Provide the (X, Y) coordinate of the cell's center where the given text is located.  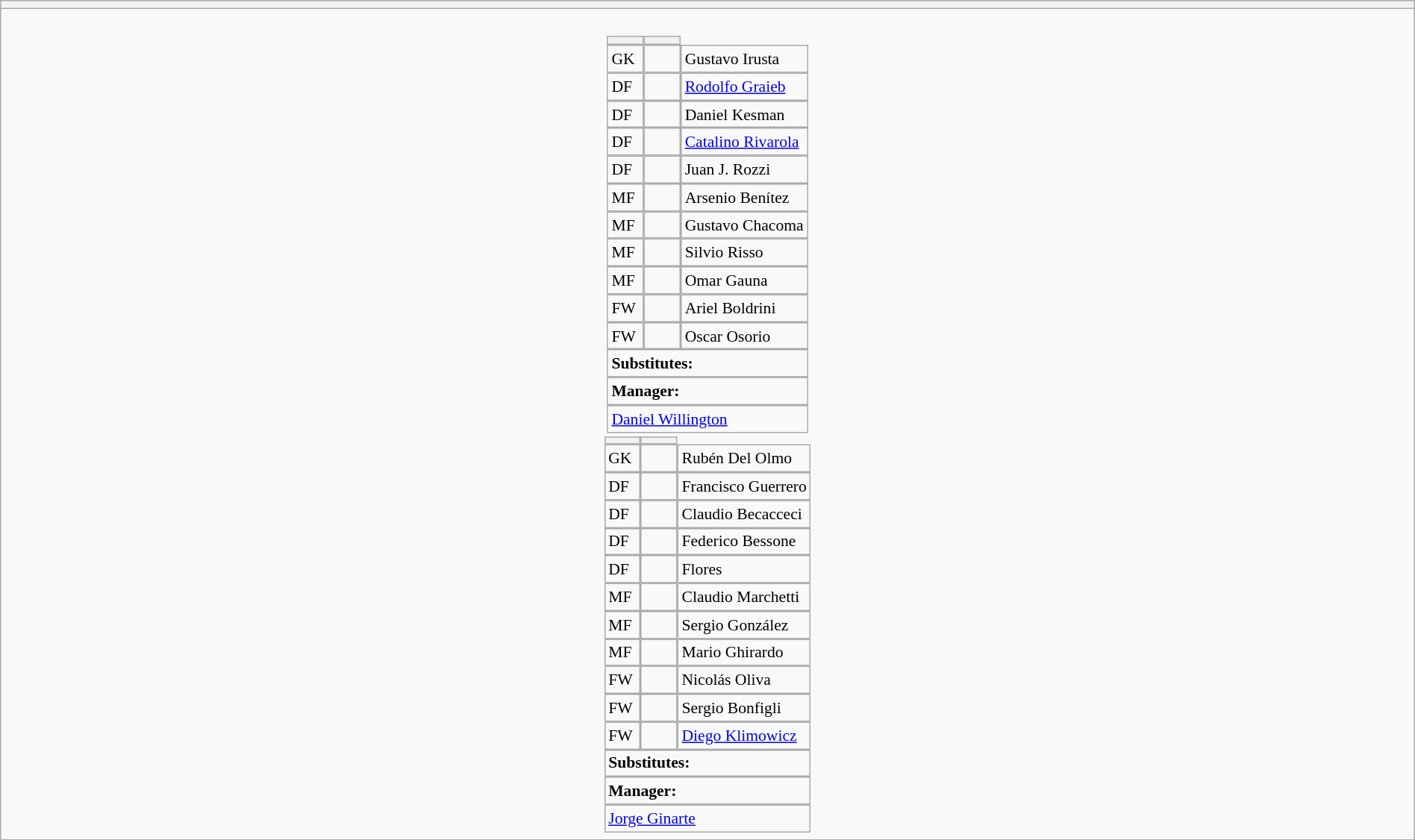
Catalino Rivarola (744, 142)
Francisco Guerrero (745, 486)
Daniel Willington (707, 419)
Claudio Becacceci (745, 513)
Arsenio Benítez (744, 197)
Daniel Kesman (744, 115)
Claudio Marchetti (745, 597)
Diego Klimowicz (745, 736)
Rodolfo Graieb (744, 87)
Sergio Bonfigli (745, 707)
Sergio González (745, 625)
Gustavo Irusta (744, 58)
Juan J. Rozzi (744, 170)
Mario Ghirardo (745, 652)
Ariel Boldrini (744, 307)
Omar Gauna (744, 280)
Gustavo Chacoma (744, 225)
Flores (745, 568)
Rubén Del Olmo (745, 458)
Nicolás Oliva (745, 680)
Oscar Osorio (744, 336)
Jorge Ginarte (707, 819)
Silvio Risso (744, 252)
Federico Bessone (745, 542)
